Provide the (X, Y) coordinate of the cell's center where the given text is located.  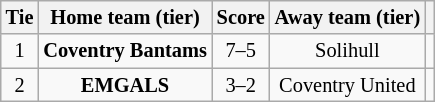
Score (241, 17)
EMGALS (124, 85)
Away team (tier) (348, 17)
2 (20, 85)
7–5 (241, 51)
Tie (20, 17)
Solihull (348, 51)
Coventry United (348, 85)
1 (20, 51)
Coventry Bantams (124, 51)
3–2 (241, 85)
Home team (tier) (124, 17)
